Identify which cell holds the provided text, then report its [X, Y] central coordinate. 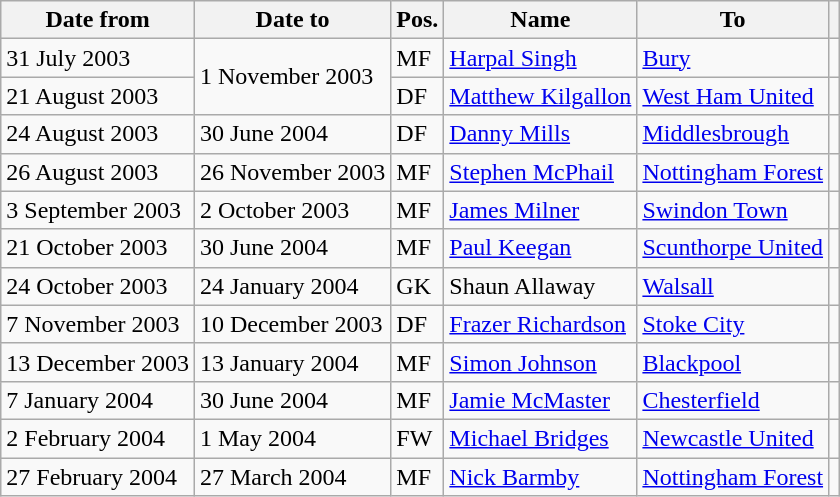
Nick Barmby [540, 477]
24 August 2003 [98, 134]
Swindon Town [733, 210]
Date from [98, 20]
Paul Keegan [540, 248]
Date to [292, 20]
GK [418, 286]
27 March 2004 [292, 477]
Simon Johnson [540, 362]
21 August 2003 [98, 96]
Matthew Kilgallon [540, 96]
Blackpool [733, 362]
10 December 2003 [292, 324]
Harpal Singh [540, 58]
To [733, 20]
Pos. [418, 20]
Scunthorpe United [733, 248]
21 October 2003 [98, 248]
1 May 2004 [292, 438]
1 November 2003 [292, 77]
31 July 2003 [98, 58]
26 November 2003 [292, 172]
Stephen McPhail [540, 172]
Michael Bridges [540, 438]
3 September 2003 [98, 210]
Chesterfield [733, 400]
Stoke City [733, 324]
James Milner [540, 210]
2 October 2003 [292, 210]
Walsall [733, 286]
Newcastle United [733, 438]
2 February 2004 [98, 438]
Shaun Allaway [540, 286]
24 October 2003 [98, 286]
Jamie McMaster [540, 400]
13 January 2004 [292, 362]
Name [540, 20]
7 November 2003 [98, 324]
26 August 2003 [98, 172]
Bury [733, 58]
7 January 2004 [98, 400]
24 January 2004 [292, 286]
Frazer Richardson [540, 324]
Middlesbrough [733, 134]
Danny Mills [540, 134]
27 February 2004 [98, 477]
13 December 2003 [98, 362]
FW [418, 438]
West Ham United [733, 96]
